For the text-containing cell, return its midpoint in [x, y] coordinate format. 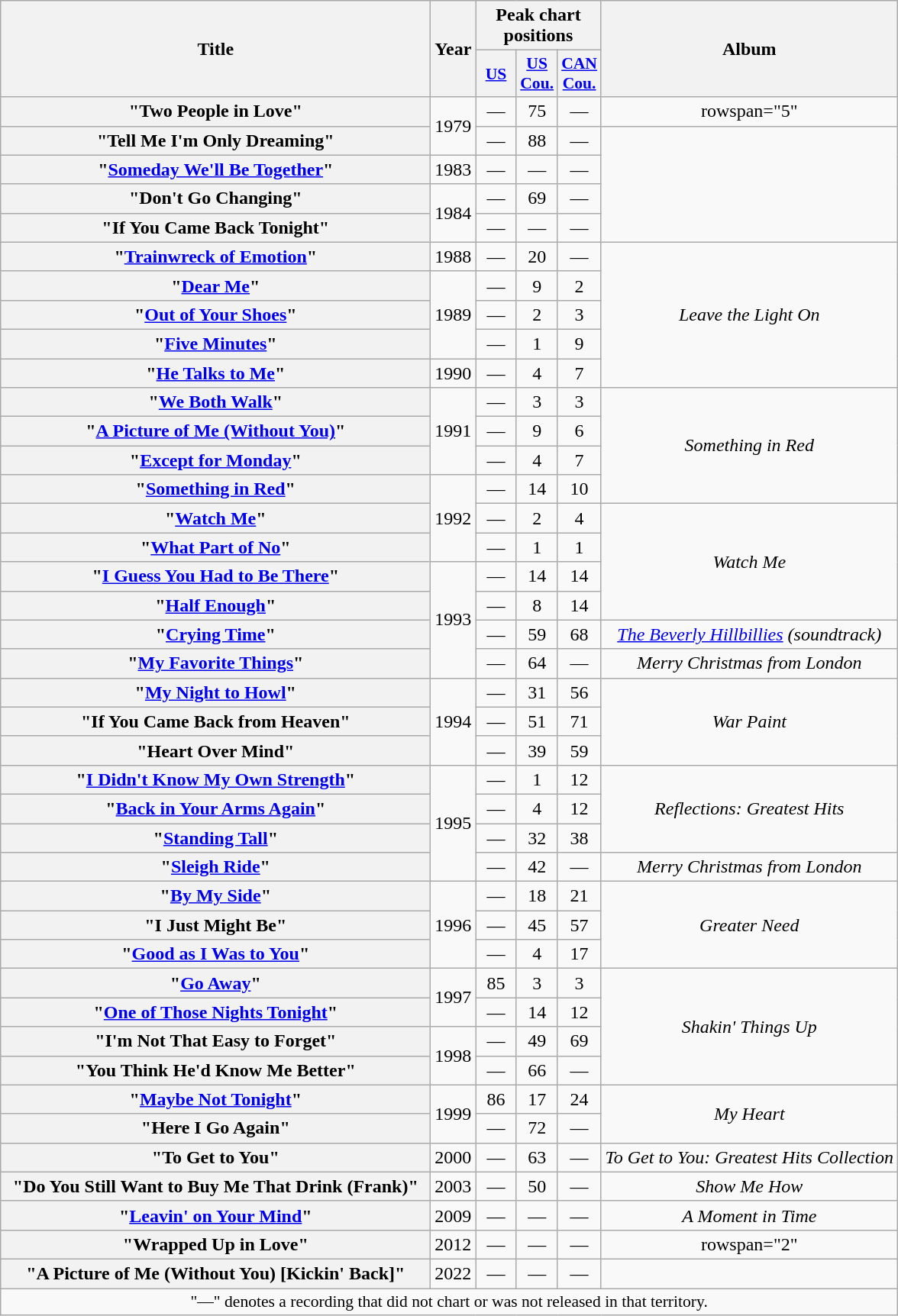
72 [537, 1128]
2012 [454, 1244]
1997 [454, 998]
1990 [454, 373]
Something in Red [749, 446]
1992 [454, 518]
US [496, 73]
57 [579, 925]
71 [579, 721]
1988 [454, 256]
To Get to You: Greatest Hits Collection [749, 1157]
"I Didn't Know My Own Strength" [215, 779]
"Someday We'll Be Together" [215, 169]
1999 [454, 1114]
68 [579, 634]
"My Favorite Things" [215, 663]
51 [537, 721]
2022 [454, 1273]
"Heart Over Mind" [215, 750]
"Watch Me" [215, 518]
My Heart [749, 1114]
"What Part of No" [215, 547]
Album [749, 49]
"One of Those Nights Tonight" [215, 1012]
"Do You Still Want to Buy Me That Drink (Frank)" [215, 1186]
"By My Side" [215, 896]
1983 [454, 169]
Shakin' Things Up [749, 1027]
2003 [454, 1186]
"Don't Go Changing" [215, 198]
1996 [454, 925]
"Back in Your Arms Again" [215, 808]
"Crying Time" [215, 634]
Year [454, 49]
64 [537, 663]
"If You Came Back from Heaven" [215, 721]
32 [537, 837]
49 [537, 1041]
Greater Need [749, 925]
War Paint [749, 721]
"Trainwreck of Emotion" [215, 256]
39 [537, 750]
"I Guess You Had to Be There" [215, 576]
1994 [454, 721]
2009 [454, 1215]
Show Me How [749, 1186]
56 [579, 692]
1984 [454, 213]
"He Talks to Me" [215, 373]
The Beverly Hillbillies (soundtrack) [749, 634]
24 [579, 1099]
"I Just Might Be" [215, 925]
"Go Away" [215, 983]
"My Night to Howl" [215, 692]
"A Picture of Me (Without You) [Kickin' Back]" [215, 1273]
88 [537, 140]
"Half Enough" [215, 605]
66 [537, 1070]
"Wrapped Up in Love" [215, 1244]
"Two People in Love" [215, 111]
"Something in Red" [215, 489]
63 [537, 1157]
75 [537, 111]
"If You Came Back Tonight" [215, 227]
Peak chartpositions [538, 26]
Title [215, 49]
"Here I Go Again" [215, 1128]
20 [537, 256]
rowspan="5" [749, 111]
1989 [454, 314]
"To Get to You" [215, 1157]
"Standing Tall" [215, 837]
A Moment in Time [749, 1215]
"—" denotes a recording that did not chart or was not released in that territory. [449, 1302]
"Sleigh Ride" [215, 867]
"Leavin' on Your Mind" [215, 1215]
Leave the Light On [749, 314]
"You Think He'd Know Me Better" [215, 1070]
"We Both Walk" [215, 402]
"Five Minutes" [215, 344]
"Except for Monday" [215, 460]
rowspan="2" [749, 1244]
"Maybe Not Tonight" [215, 1099]
Watch Me [749, 562]
1979 [454, 126]
1998 [454, 1056]
"I'm Not That Easy to Forget" [215, 1041]
42 [537, 867]
8 [537, 605]
21 [579, 896]
10 [579, 489]
1991 [454, 431]
"A Picture of Me (Without You)" [215, 431]
1995 [454, 823]
18 [537, 896]
38 [579, 837]
6 [579, 431]
"Good as I Was to You" [215, 954]
"Out of Your Shoes" [215, 314]
85 [496, 983]
USCou. [537, 73]
"Dear Me" [215, 285]
2000 [454, 1157]
86 [496, 1099]
45 [537, 925]
50 [537, 1186]
1993 [454, 620]
31 [537, 692]
Reflections: Greatest Hits [749, 808]
CANCou. [579, 73]
"Tell Me I'm Only Dreaming" [215, 140]
